Identify which cell holds the provided text, then report its [X, Y] central coordinate. 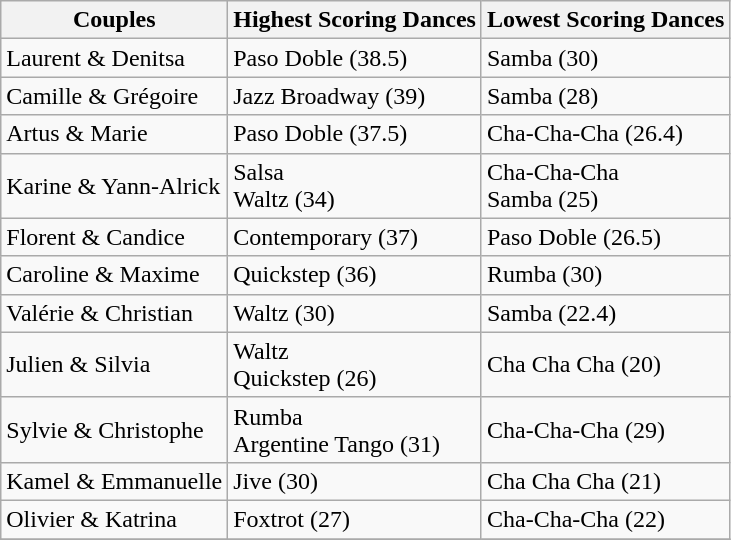
Julien & Silvia [114, 364]
Artus & Marie [114, 134]
Kamel & Emmanuelle [114, 481]
Cha Cha Cha (21) [605, 481]
WaltzQuickstep (26) [355, 364]
Couples [114, 20]
Cha-Cha-Cha (29) [605, 430]
Cha-Cha-Cha (22) [605, 519]
Samba (28) [605, 96]
Lowest Scoring Dances [605, 20]
Cha Cha Cha (20) [605, 364]
Camille & Grégoire [114, 96]
Jive (30) [355, 481]
Waltz (30) [355, 313]
Valérie & Christian [114, 313]
Laurent & Denitsa [114, 58]
Samba (30) [605, 58]
Cha-Cha-ChaSamba (25) [605, 186]
Sylvie & Christophe [114, 430]
Jazz Broadway (39) [355, 96]
Paso Doble (38.5) [355, 58]
Highest Scoring Dances [355, 20]
Samba (22.4) [605, 313]
Rumba (30) [605, 275]
Paso Doble (37.5) [355, 134]
Olivier & Katrina [114, 519]
Paso Doble (26.5) [605, 237]
Florent & Candice [114, 237]
Quickstep (36) [355, 275]
Cha-Cha-Cha (26.4) [605, 134]
RumbaArgentine Tango (31) [355, 430]
Foxtrot (27) [355, 519]
Contemporary (37) [355, 237]
Karine & Yann-Alrick [114, 186]
Caroline & Maxime [114, 275]
SalsaWaltz (34) [355, 186]
